Identify which cell holds the provided text, then report its (x, y) central coordinate. 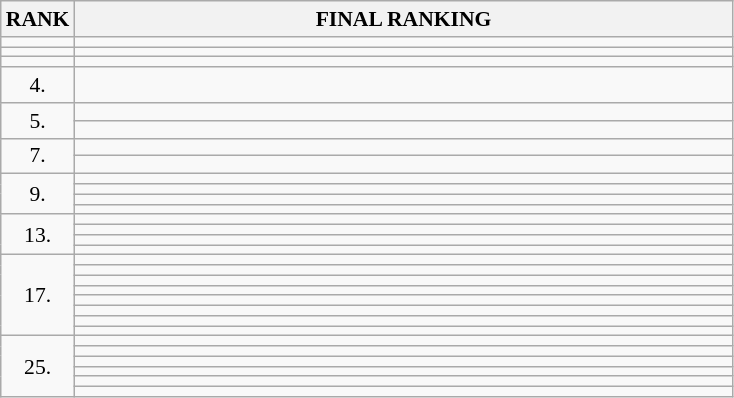
4. (38, 85)
9. (38, 194)
25. (38, 366)
RANK (38, 19)
17. (38, 296)
13. (38, 235)
5. (38, 121)
FINAL RANKING (403, 19)
7. (38, 156)
